Return (X, Y) of the center of cell containing provided text 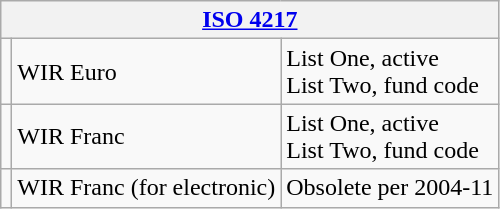
Obsolete per 2004-11 (390, 188)
WIR Franc (for electronic) (146, 188)
WIR Euro (146, 72)
ISO 4217 (250, 20)
WIR Franc (146, 136)
